Pinpoint the cell where the given text exists, returning its [X, Y] midpoint coordinate. 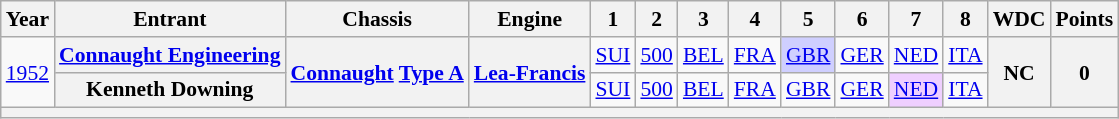
Kenneth Downing [170, 90]
Connaught Type A [376, 72]
7 [916, 19]
1 [612, 19]
Lea-Francis [530, 72]
8 [965, 19]
3 [704, 19]
5 [808, 19]
Entrant [170, 19]
Year [28, 19]
1952 [28, 72]
4 [755, 19]
0 [1085, 72]
6 [862, 19]
Points [1085, 19]
Chassis [376, 19]
Engine [530, 19]
Connaught Engineering [170, 55]
NC [1020, 72]
2 [656, 19]
WDC [1020, 19]
